For the text-containing cell, return its midpoint in [X, Y] coordinate format. 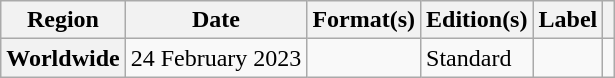
Worldwide [63, 58]
Standard [477, 58]
Date [216, 20]
Label [568, 20]
Edition(s) [477, 20]
Region [63, 20]
Format(s) [364, 20]
24 February 2023 [216, 58]
